Determine the (x, y) coordinate at the center of the cell enclosing the given text.  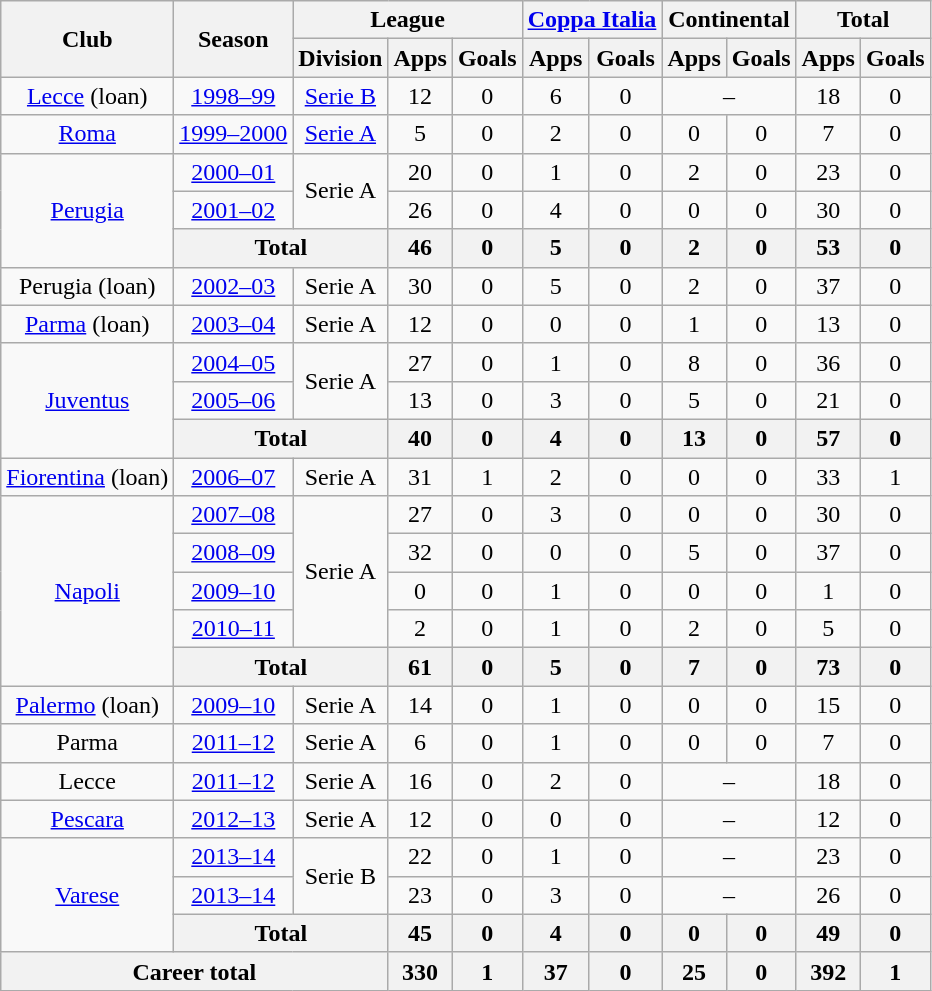
Season (234, 39)
2000–01 (234, 172)
Career total (194, 971)
Juventus (88, 400)
2003–04 (234, 324)
Parma (88, 743)
Perugia (loan) (88, 286)
2006–07 (234, 477)
2005–06 (234, 400)
31 (420, 477)
8 (694, 362)
1999–2000 (234, 134)
Club (88, 39)
36 (828, 362)
1998–99 (234, 96)
2010–11 (234, 629)
Division (340, 58)
Varese (88, 895)
Coppa Italia (592, 20)
73 (828, 667)
Parma (loan) (88, 324)
Pescara (88, 819)
Napoli (88, 591)
22 (420, 857)
14 (420, 705)
330 (420, 971)
21 (828, 400)
392 (828, 971)
40 (420, 438)
Lecce (loan) (88, 96)
57 (828, 438)
Lecce (88, 781)
61 (420, 667)
2008–09 (234, 553)
32 (420, 553)
15 (828, 705)
20 (420, 172)
League (408, 20)
49 (828, 933)
45 (420, 933)
33 (828, 477)
Continental (729, 20)
Fiorentina (loan) (88, 477)
53 (828, 248)
2002–03 (234, 286)
Roma (88, 134)
2007–08 (234, 515)
2012–13 (234, 819)
2001–02 (234, 210)
2004–05 (234, 362)
16 (420, 781)
Palermo (loan) (88, 705)
Perugia (88, 210)
46 (420, 248)
25 (694, 971)
